Return (X, Y) of the center of cell containing provided text 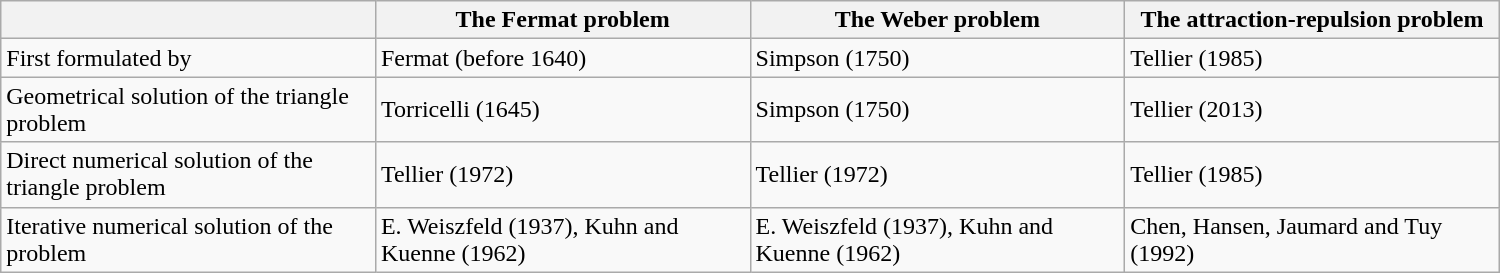
Fermat (before 1640) (562, 58)
Direct numerical solution of the triangle problem (188, 174)
The Weber problem (938, 20)
Iterative numerical solution of the problem (188, 240)
Tellier (2013) (1312, 110)
First formulated by (188, 58)
Geometrical solution of the triangle problem (188, 110)
Torricelli (1645) (562, 110)
The attraction-repulsion problem (1312, 20)
The Fermat problem (562, 20)
Chen, Hansen, Jaumard and Tuy (1992) (1312, 240)
